Extract the [X, Y] coordinate from the center of the cell holding the provided text.  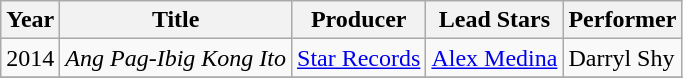
Producer [359, 20]
Ang Pag-Ibig Kong Ito [176, 58]
Lead Stars [494, 20]
Darryl Shy [622, 58]
Year [30, 20]
Alex Medina [494, 58]
Title [176, 20]
Performer [622, 20]
Star Records [359, 58]
2014 [30, 58]
